Pinpoint the cell where the given text exists, returning its (X, Y) midpoint coordinate. 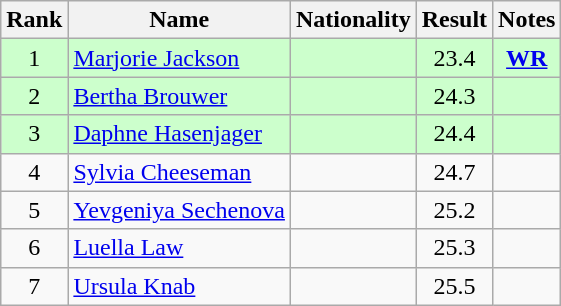
Notes (527, 20)
2 (34, 96)
1 (34, 58)
25.5 (454, 286)
WR (527, 58)
5 (34, 210)
Daphne Hasenjager (180, 134)
3 (34, 134)
7 (34, 286)
Ursula Knab (180, 286)
Name (180, 20)
6 (34, 248)
25.2 (454, 210)
Bertha Brouwer (180, 96)
24.3 (454, 96)
Marjorie Jackson (180, 58)
Nationality (353, 20)
Luella Law (180, 248)
23.4 (454, 58)
24.7 (454, 172)
Result (454, 20)
Sylvia Cheeseman (180, 172)
Rank (34, 20)
Yevgeniya Sechenova (180, 210)
4 (34, 172)
24.4 (454, 134)
25.3 (454, 248)
